Provide the [x, y] coordinate of the cell's center where the given text is located.  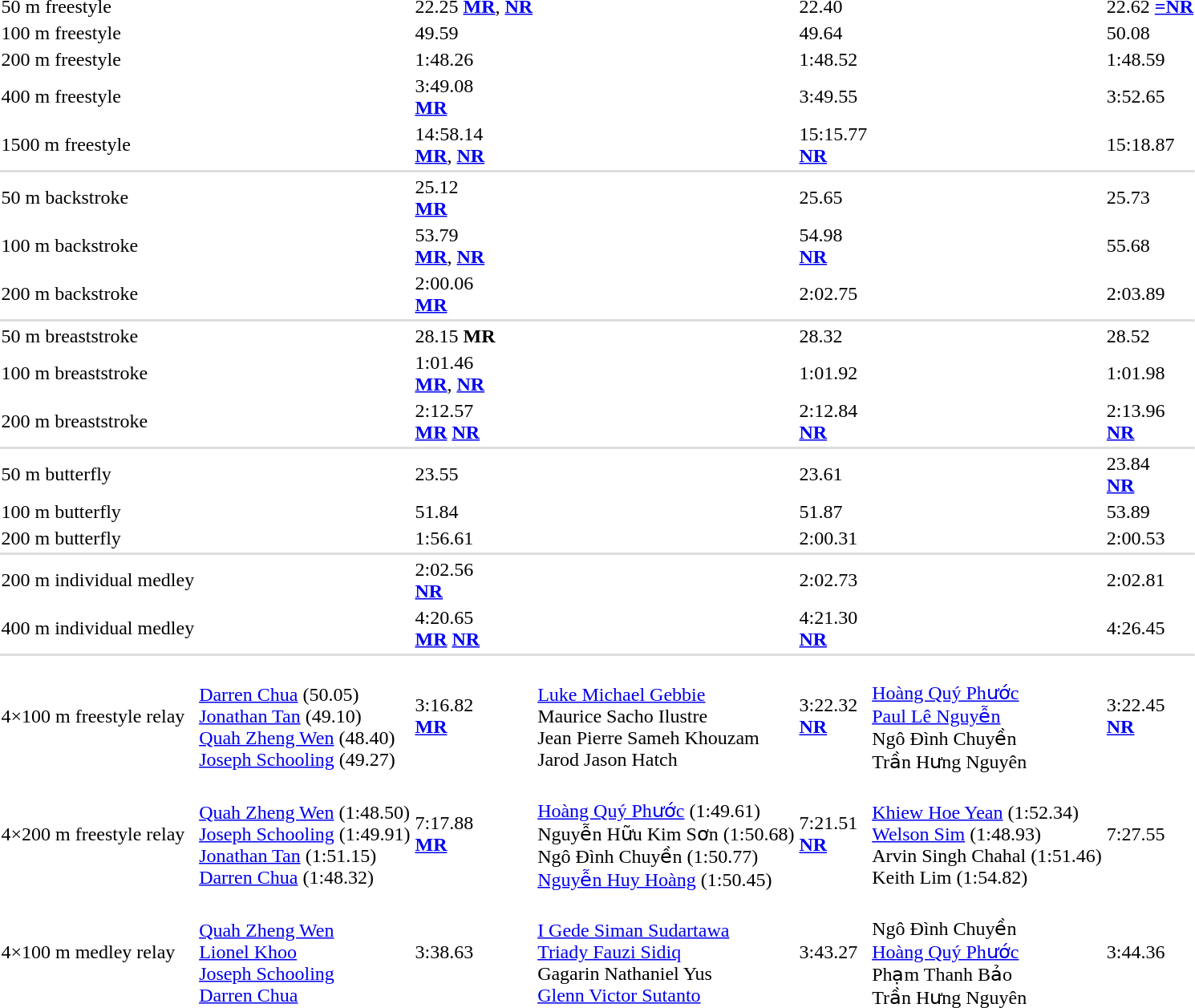
55.68 [1150, 245]
50 m breaststroke [98, 336]
3:16.82MR [474, 716]
2:02.81 [1150, 581]
14:58.14MR, NR [474, 144]
200 m butterfly [98, 538]
2:02.75 [833, 293]
400 m freestyle [98, 96]
Darren Chua (50.05) Jonathan Tan (49.10) Quah Zheng Wen (48.40) Joseph Schooling (49.27) [305, 716]
50 m backstroke [98, 197]
49.64 [833, 33]
25.65 [833, 197]
49.59 [474, 33]
1:01.98 [1150, 374]
28.32 [833, 336]
100 m breaststroke [98, 374]
Hoàng Quý Phước (1:49.61) Nguyễn Hữu Kim Sơn (1:50.68) Ngô Đình Chuyền (1:50.77) Nguyễn Huy Hoàng (1:50.45) [666, 834]
15:18.87 [1150, 144]
1:48.59 [1150, 59]
54.98NR [833, 245]
1:48.52 [833, 59]
7:21.51NR [833, 834]
Luke Michael GebbieMaurice Sacho IlustreJean Pierre Sameh KhouzamJarod Jason Hatch [666, 716]
23.55 [474, 475]
4:20.65MR NR [474, 629]
7:27.55 [1150, 834]
200 m individual medley [98, 581]
51.84 [474, 512]
2:12.57MR NR [474, 422]
50.08 [1150, 33]
51.87 [833, 512]
2:02.73 [833, 581]
Hoàng Quý Phước Paul Lê Nguyễn Ngô Đình Chuyền Trần Hưng Nguyên [987, 716]
4×200 m freestyle relay [98, 834]
25.12MR [474, 197]
1:48.26 [474, 59]
4×100 m freestyle relay [98, 716]
1:01.92 [833, 374]
15:15.77NR [833, 144]
Quah Zheng Wen (1:48.50) Joseph Schooling (1:49.91) Jonathan Tan (1:51.15) Darren Chua (1:48.32) [305, 834]
2:03.89 [1150, 293]
7:17.88MR [474, 834]
50 m butterfly [98, 475]
200 m freestyle [98, 59]
3:49.55 [833, 96]
2:12.84NR [833, 422]
100 m backstroke [98, 245]
23.61 [833, 475]
3:22.45 NR [1150, 716]
53.79MR, NR [474, 245]
200 m breaststroke [98, 422]
25.73 [1150, 197]
200 m backstroke [98, 293]
1:56.61 [474, 538]
100 m butterfly [98, 512]
3:52.65 [1150, 96]
23.84NR [1150, 475]
1:01.46MR, NR [474, 374]
4:26.45 [1150, 629]
2:00.53 [1150, 538]
28.52 [1150, 336]
2:00.06MR [474, 293]
28.15 MR [474, 336]
53.89 [1150, 512]
100 m freestyle [98, 33]
Khiew Hoe Yean (1:52.34) Welson Sim (1:48.93) Arvin Singh Chahal (1:51.46) Keith Lim (1:54.82) [987, 834]
2:00.31 [833, 538]
2:02.56NR [474, 581]
400 m individual medley [98, 629]
2:13.96NR [1150, 422]
4:21.30NR [833, 629]
1500 m freestyle [98, 144]
3:49.08MR [474, 96]
3:22.32 NR [833, 716]
